Pinpoint the cell where the given text exists, returning its (X, Y) midpoint coordinate. 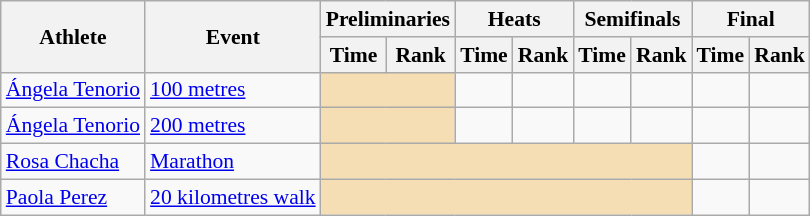
Marathon (233, 162)
Paola Perez (73, 197)
20 kilometres walk (233, 197)
Preliminaries (388, 19)
Final (751, 19)
Athlete (73, 36)
100 metres (233, 90)
Semifinals (632, 19)
Heats (514, 19)
Event (233, 36)
Rosa Chacha (73, 162)
200 metres (233, 126)
